Find where the given text appears and provide that cell's center as (x, y) coordinate. 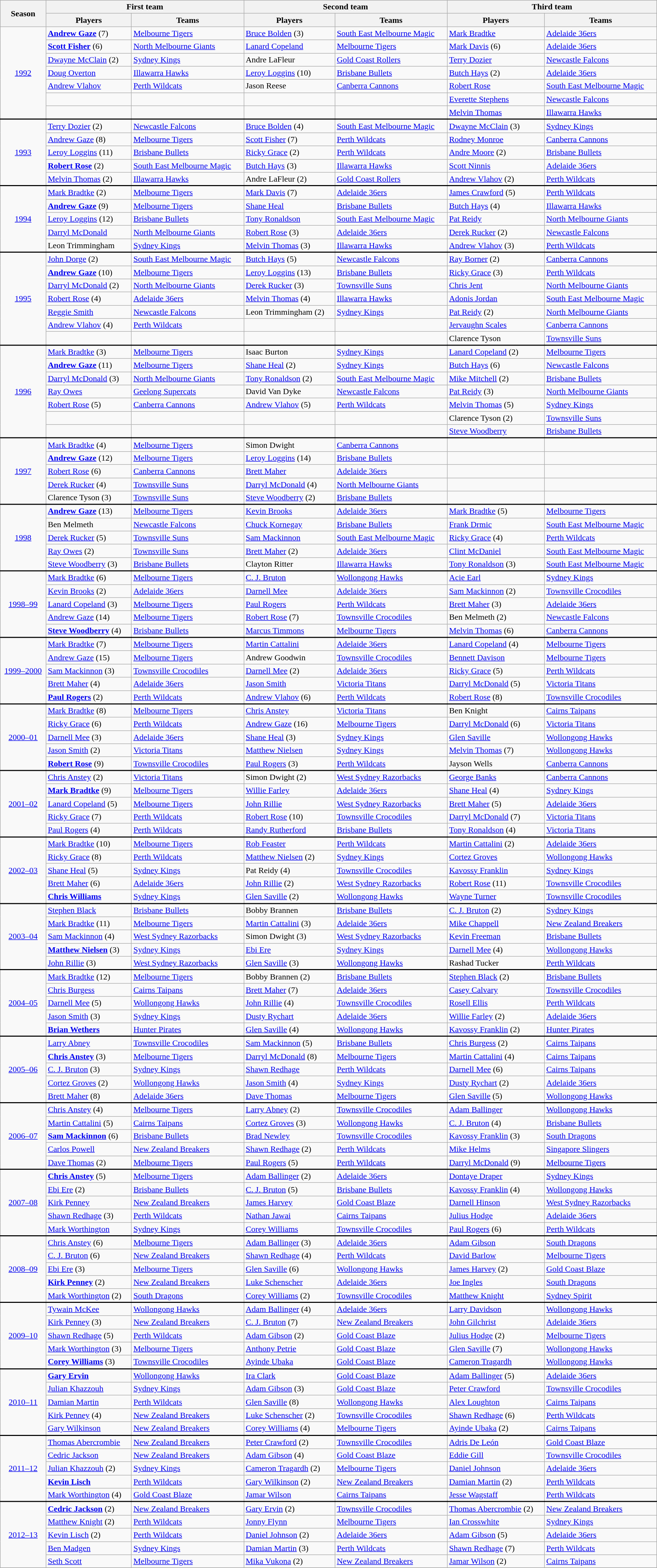
Peter Crawford (496, 1389)
Tony Ronaldson (3) (496, 564)
2012–13 (23, 1535)
Andrew Gaze (7) (89, 33)
Matthew Knight (496, 1296)
Martin Cattalini (290, 644)
Kavossy Franklin (2) (496, 1029)
Glen Saville (3) (290, 963)
Rosell Ellis (496, 1003)
Leon Trimmingham (89, 245)
Darnell Mee (6) (496, 1070)
Cortez Groves (3) (290, 1123)
Paul Rogers (6) (496, 1229)
Leon Trimmingham (2) (290, 312)
Sam Mackinnon (290, 538)
Jervaughn Scales (496, 325)
Clint McDaniel (496, 551)
Butch Hays (6) (496, 365)
Adam Ballinger (496, 1110)
Casey Calvary (496, 990)
Corey Williams (290, 1229)
Ray Owes (89, 392)
Shawn Redhage (2) (290, 1149)
Everette Stephens (496, 99)
Adris De León (496, 1442)
Terry Dozier (496, 60)
Andre LaFleur (2) (290, 179)
Lanard Copeland (4) (496, 644)
1992 (23, 73)
Andrew Goodwin (290, 657)
Sydney Spirit (601, 1296)
Chuck Kornegay (290, 524)
Butch Hays (3) (290, 166)
Andre Moore (2) (496, 153)
Anthony Petrie (290, 1349)
Mark Bradtke (6) (89, 577)
Darnell Hinson (496, 1202)
Ayinde Ubaka (2) (496, 1429)
Jason Smith (290, 684)
Pat Reidy (2) (496, 312)
Randy Rutherford (290, 830)
Julius Hodge (496, 1216)
Mark Bradtke (496, 33)
Adam Ballinger (3) (290, 1242)
Butch Hays (2) (496, 73)
Jamar Wilson (2) (496, 1561)
Sam Mackinnon (4) (89, 937)
Mark Bradtke (4) (89, 445)
Leroy Loggins (13) (290, 272)
1998–99 (23, 604)
Kavossy Franklin (3) (496, 1136)
2001–02 (23, 804)
Mark Bradtke (3) (89, 352)
Chris Jent (496, 286)
Reggie Smith (89, 312)
C. J. Bruton (5) (290, 1189)
Mark Davis (6) (496, 46)
Martin Cattalini (4) (496, 1056)
Robert Rose (10) (290, 817)
Carlos Powell (89, 1149)
Paul Rogers (5) (290, 1162)
Kirk Penney (89, 1202)
Mark Worthington (2) (89, 1296)
Brett Maher (8) (89, 1096)
1993 (23, 153)
Jason Smith (2) (89, 750)
Brett Maher (5) (496, 804)
Paul Rogers (4) (89, 830)
Butch Hays (5) (290, 259)
Robert Rose (5) (89, 405)
Steve Woodberry (3) (89, 564)
Acie Earl (496, 577)
Andre LaFleur (290, 60)
Kavossy Franklin (496, 870)
Singapore Slingers (601, 1149)
Scott Fisher (7) (290, 139)
2007–08 (23, 1203)
Andrew Gaze (9) (89, 206)
Dave Thomas (2) (89, 1162)
James Harvey (2) (496, 1269)
Rodney Monroe (496, 139)
John Rillie (3) (89, 963)
Glen Saville (6) (290, 1269)
Brian Wethers (89, 1029)
Season (23, 14)
C. J. Bruton (7) (290, 1322)
Rashad Tucker (496, 963)
Cedric Jackson (2) (89, 1508)
Damian Martin (89, 1402)
Damian Martin (2) (496, 1482)
Brett Maher (3) (496, 604)
Melvin Thomas (6) (496, 631)
Shane Heal (290, 206)
Mark Bradtke (5) (496, 511)
Scott Fisher (6) (89, 46)
Dusty Rychart (2) (496, 1083)
Joe Ingles (496, 1282)
Mike Helms (496, 1149)
Matthew Knight (2) (89, 1522)
Andrew Vlahov (6) (290, 697)
Tony Ronaldson (4) (496, 830)
2003–04 (23, 937)
George Banks (496, 777)
Cedric Jackson (89, 1455)
Bennett Davison (496, 657)
Lanard Copeland (2) (496, 352)
John Rillie (4) (290, 1003)
Sam Mackinnon (2) (496, 591)
Darnell Mee (4) (496, 950)
2011–12 (23, 1469)
Ray Borner (2) (496, 259)
Darnell Mee (5) (89, 1003)
John Rillie (2) (290, 883)
Dusty Rychart (290, 1016)
Darryl McDonald (2) (89, 286)
Derek Rucker (4) (89, 484)
James Harvey (290, 1202)
Cortez Groves (2) (89, 1083)
Kirk Penney (2) (89, 1282)
Shane Heal (4) (496, 790)
Wayne Turner (496, 896)
Andrew Gaze (8) (89, 139)
Matthew Nielsen (290, 750)
Seth Scott (89, 1561)
Larry Davidson (496, 1309)
Shawn Redhage (6) (496, 1415)
Dwayne McClain (2) (89, 60)
Clarence Tyson (2) (496, 418)
Bruce Bolden (3) (290, 33)
Gary Ervin (2) (290, 1508)
Glen Saville (496, 737)
Glen Saville (7) (496, 1349)
Ricky Grace (6) (89, 724)
2000–01 (23, 737)
Mark Bradtke (12) (89, 977)
Martin Cattalini (2) (496, 844)
Darryl McDonald (89, 232)
Robert Rose (2) (89, 166)
Mark Bradtke (8) (89, 711)
Adam Gibson (2) (290, 1335)
Brett Maher (4) (89, 684)
Frank Drmic (496, 524)
Lanard Copeland (5) (89, 804)
Brett Maher (7) (290, 990)
2009–10 (23, 1335)
Robert Rose (6) (89, 471)
Ayinde Ubaka (290, 1362)
Robert Rose (11) (496, 883)
Jamar Wilson (290, 1495)
Kevin Brooks (2) (89, 591)
Ricky Grace (5) (496, 671)
Mark Bradtke (11) (89, 923)
Peter Crawford (2) (290, 1442)
Shawn Redhage (3) (89, 1216)
Chris Anstey (3) (89, 1056)
Ricky Grace (2) (290, 153)
Mika Vukona (2) (290, 1561)
Adam Gibson (496, 1242)
Mark Worthington (89, 1229)
Sam Mackinnon (5) (290, 1043)
Leroy Loggins (12) (89, 219)
Daniel Johnson (496, 1469)
Scott Ninnis (496, 166)
Brad Newley (290, 1136)
Leroy Loggins (10) (290, 73)
Luke Schenscher (290, 1282)
Mark Worthington (4) (89, 1495)
Cortez Groves (496, 857)
1994 (23, 219)
First team (145, 7)
Paul Rogers (290, 604)
Ben Knight (496, 711)
Darryl McDonald (8) (290, 1056)
Luke Schenscher (2) (290, 1415)
Clayton Ritter (290, 564)
Jesse Wagstaff (496, 1495)
John Dorge (2) (89, 259)
Simon Dwight (290, 445)
Corey Williams (4) (290, 1429)
1996 (23, 392)
Lanard Copeland (3) (89, 604)
Ray Owes (2) (89, 551)
Adam Ballinger (2) (290, 1176)
Darryl McDonald (7) (496, 817)
1995 (23, 299)
Mike Chappell (496, 923)
Glen Saville (2) (290, 896)
Darnell Mee (2) (290, 671)
Mark Davis (7) (290, 193)
Mark Bradtke (2) (89, 193)
Jason Smith (4) (290, 1083)
Shane Heal (5) (89, 870)
Thomas Abercrombie (2) (496, 1508)
Thomas Abercrombie (89, 1442)
Clarence Tyson (496, 338)
Sam Mackinnon (3) (89, 671)
Third team (552, 7)
Terry Dozier (2) (89, 126)
Pat Reidy (3) (496, 392)
Damian Martin (3) (290, 1548)
Ricky Grace (7) (89, 817)
Corey Williams (2) (290, 1296)
Melvin Thomas (4) (290, 299)
Glen Saville (5) (496, 1096)
Geelong Supercats (187, 392)
Shawn Redhage (4) (290, 1256)
Adam Ballinger (5) (496, 1375)
Steve Woodberry (496, 431)
John Rillie (290, 804)
Ricky Grace (3) (496, 272)
C. J. Bruton (2) (496, 910)
Alex Loughton (496, 1402)
Steve Woodberry (4) (89, 631)
Mike Mitchell (2) (496, 378)
2010–11 (23, 1402)
Julius Hodge (2) (496, 1335)
1999–2000 (23, 671)
Derek Rucker (3) (290, 286)
Larry Abney (89, 1043)
Kevin Lisch (2) (89, 1535)
Bobby Brannen (2) (290, 977)
Andrew Vlahov (4) (89, 325)
Chris Anstey (4) (89, 1110)
1997 (23, 471)
Andrew Vlahov (5) (290, 405)
Darnell Mee (290, 591)
Cameron Tragardh (496, 1362)
2006–07 (23, 1136)
Andrew Gaze (13) (89, 511)
Leroy Loggins (11) (89, 153)
Melvin Thomas (2) (89, 179)
2004–05 (23, 1003)
Ricky Grace (4) (496, 538)
Andrew Gaze (14) (89, 617)
Doug Overton (89, 73)
Willie Farley (290, 790)
Jayson Wells (496, 764)
Paul Rogers (3) (290, 764)
C. J. Bruton (4) (496, 1123)
2002–03 (23, 870)
Glen Saville (4) (290, 1029)
Brett Maher (2) (290, 551)
C. J. Bruton (6) (89, 1256)
Paul Rogers (2) (89, 697)
Isaac Burton (290, 352)
Willie Farley (2) (496, 1016)
Darryl McDonald (6) (496, 724)
Stephen Black (2) (496, 977)
Melvin Thomas (7) (496, 750)
Simon Dwight (2) (290, 777)
Lanard Copeland (290, 46)
Chris Anstey (290, 711)
Robert Rose (4) (89, 299)
Julian Khazzouh (89, 1389)
Leroy Loggins (14) (290, 458)
Adam Ballinger (4) (290, 1309)
Eddie Gill (496, 1455)
Matthew Nielsen (2) (290, 857)
Andrew Gaze (12) (89, 458)
John Gilchrist (496, 1322)
Kavossy Franklin (4) (496, 1189)
Pat Reidy (4) (290, 870)
Tony Ronaldson (290, 219)
Darnell Mee (3) (89, 737)
Ben Melmeth (2) (496, 617)
2005–06 (23, 1070)
Ian Crosswhite (496, 1522)
Julian Khazzouh (2) (89, 1469)
Darryl McDonald (3) (89, 378)
Mark Bradtke (7) (89, 644)
Robert Rose (3) (290, 232)
Marcus Timmons (290, 631)
Darryl McDonald (9) (496, 1162)
Brett Maher (290, 471)
Jason Smith (3) (89, 1016)
C. J. Bruton (3) (89, 1070)
Glen Saville (8) (290, 1402)
Andrew Gaze (16) (290, 724)
Kevin Lisch (89, 1482)
Jason Reese (290, 86)
Andrew Vlahov (3) (496, 245)
Matthew Nielsen (3) (89, 950)
Gary Wilkinson (2) (290, 1482)
Dave Thomas (290, 1096)
Darryl McDonald (5) (496, 684)
Ebi Ere (290, 950)
Shane Heal (3) (290, 737)
Andrew Gaze (11) (89, 365)
Kirk Penney (3) (89, 1322)
Dwayne McClain (3) (496, 126)
C. J. Bruton (290, 577)
Steve Woodberry (2) (290, 498)
Sam Mackinnon (6) (89, 1136)
Darryl McDonald (4) (290, 484)
Chris Burgess (2) (496, 1043)
Brett Maher (6) (89, 883)
Stephen Black (89, 910)
Pat Reidy (496, 219)
Bobby Brannen (290, 910)
Kevin Freeman (496, 937)
James Crawford (5) (496, 193)
Bruce Bolden (4) (290, 126)
Mark Bradtke (10) (89, 844)
Ricky Grace (8) (89, 857)
Shane Heal (2) (290, 365)
Butch Hays (4) (496, 206)
Melvin Thomas (496, 112)
Jonny Flynn (290, 1522)
Chris Williams (89, 896)
Kirk Penney (4) (89, 1415)
Ebi Ere (2) (89, 1189)
Chris Burgess (89, 990)
Daniel Johnson (2) (290, 1535)
Robert Rose (8) (496, 697)
Andrew Vlahov (89, 86)
Adam Gibson (3) (290, 1389)
Robert Rose (7) (290, 617)
Robert Rose (9) (89, 764)
Chris Anstey (5) (89, 1176)
Melvin Thomas (5) (496, 405)
Second team (346, 7)
Larry Abney (2) (290, 1110)
Andrew Gaze (15) (89, 657)
Adam Gibson (4) (290, 1455)
2008–09 (23, 1269)
Ben Madgen (89, 1548)
Cameron Tragardh (2) (290, 1469)
Shawn Redhage (290, 1070)
Adonis Jordan (496, 299)
Gary Ervin (89, 1375)
Ben Melmeth (89, 524)
Mark Bradtke (9) (89, 790)
Martin Cattalini (3) (290, 923)
Ebi Ere (3) (89, 1269)
Nathan Jawai (290, 1216)
Martin Cattalini (5) (89, 1123)
Tywain McKee (89, 1309)
Chris Anstey (2) (89, 777)
Adam Gibson (5) (496, 1535)
Derek Rucker (5) (89, 538)
Melvin Thomas (3) (290, 245)
Gary Wilkinson (89, 1429)
Kevin Brooks (290, 511)
Mark Worthington (3) (89, 1349)
Andrew Gaze (10) (89, 272)
Ira Clark (290, 1375)
Derek Rucker (2) (496, 232)
Shawn Redhage (7) (496, 1548)
Rob Feaster (290, 844)
Andrew Vlahov (2) (496, 179)
Chris Anstey (6) (89, 1242)
David Barlow (496, 1256)
David Van Dyke (290, 392)
Simon Dwight (3) (290, 937)
Dontaye Draper (496, 1176)
Shawn Redhage (5) (89, 1335)
Robert Rose (496, 86)
Corey Williams (3) (89, 1362)
Tony Ronaldson (2) (290, 378)
Clarence Tyson (3) (89, 498)
1998 (23, 538)
